Identify which cell holds the provided text, then report its (x, y) central coordinate. 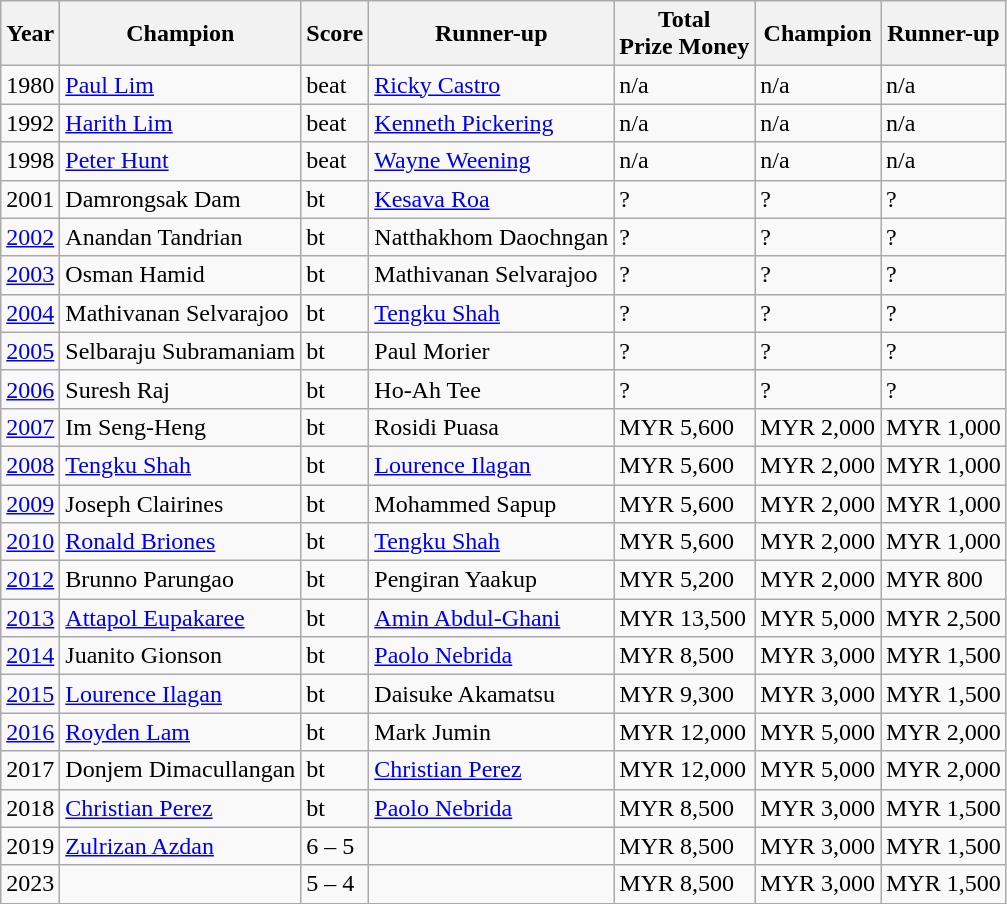
2003 (30, 275)
2016 (30, 732)
2014 (30, 656)
2012 (30, 580)
Im Seng-Heng (180, 427)
Paul Lim (180, 85)
6 – 5 (335, 846)
Juanito Gionson (180, 656)
Donjem Dimacullangan (180, 770)
2017 (30, 770)
Ho-Ah Tee (492, 389)
Ricky Castro (492, 85)
2009 (30, 503)
MYR 5,200 (684, 580)
1992 (30, 123)
Score (335, 34)
Anandan Tandrian (180, 237)
1980 (30, 85)
Damrongsak Dam (180, 199)
Royden Lam (180, 732)
Osman Hamid (180, 275)
2023 (30, 884)
Paul Morier (492, 351)
2004 (30, 313)
Wayne Weening (492, 161)
2019 (30, 846)
Selbaraju Subramaniam (180, 351)
Pengiran Yaakup (492, 580)
Suresh Raj (180, 389)
Rosidi Puasa (492, 427)
MYR 800 (943, 580)
2018 (30, 808)
2010 (30, 542)
Mark Jumin (492, 732)
Harith Lim (180, 123)
Amin Abdul-Ghani (492, 618)
2006 (30, 389)
2008 (30, 465)
Kesava Roa (492, 199)
Attapol Eupakaree (180, 618)
2015 (30, 694)
Joseph Clairines (180, 503)
2007 (30, 427)
MYR 9,300 (684, 694)
MYR 13,500 (684, 618)
Daisuke Akamatsu (492, 694)
Natthakhom Daochngan (492, 237)
1998 (30, 161)
Zulrizan Azdan (180, 846)
5 – 4 (335, 884)
TotalPrize Money (684, 34)
Peter Hunt (180, 161)
Brunno Parungao (180, 580)
2001 (30, 199)
Ronald Briones (180, 542)
2005 (30, 351)
Mohammed Sapup (492, 503)
MYR 2,500 (943, 618)
Year (30, 34)
2013 (30, 618)
2002 (30, 237)
Kenneth Pickering (492, 123)
